Return the (X, Y) coordinate for the center point of the cell that contains the specified text.  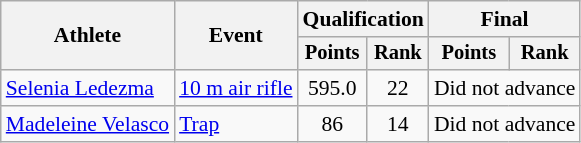
86 (332, 124)
22 (398, 88)
595.0 (332, 88)
Selenia Ledezma (88, 88)
Madeleine Velasco (88, 124)
Final (505, 19)
Athlete (88, 36)
14 (398, 124)
10 m air rifle (236, 88)
Qualification (364, 19)
Event (236, 36)
Trap (236, 124)
